Detect which cell encompasses the target text, then output its [X, Y] center coordinate. 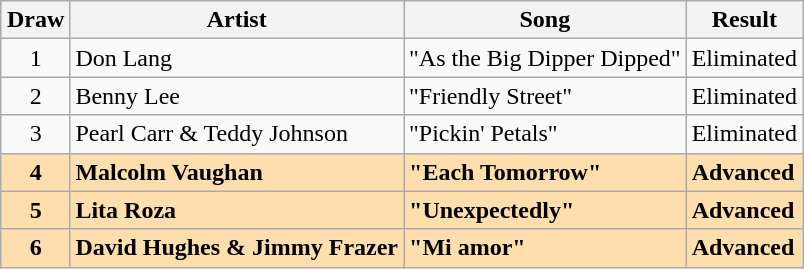
Pearl Carr & Teddy Johnson [237, 134]
Draw [35, 20]
Result [744, 20]
2 [35, 96]
Lita Roza [237, 210]
Don Lang [237, 58]
Benny Lee [237, 96]
"Each Tomorrow" [546, 172]
"Unexpectedly" [546, 210]
1 [35, 58]
"Mi amor" [546, 248]
6 [35, 248]
"Friendly Street" [546, 96]
3 [35, 134]
Malcolm Vaughan [237, 172]
"Pickin' Petals" [546, 134]
David Hughes & Jimmy Frazer [237, 248]
5 [35, 210]
4 [35, 172]
"As the Big Dipper Dipped" [546, 58]
Artist [237, 20]
Song [546, 20]
